Output the (x, y) coordinate of the center of the cell containing the given text.  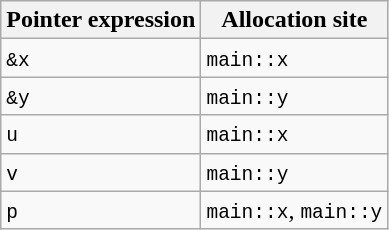
u (101, 134)
Pointer expression (101, 20)
p (101, 210)
Allocation site (294, 20)
v (101, 172)
&x (101, 58)
&y (101, 96)
main::x, main::y (294, 210)
